Capture the cell that displays the provided text and extract its (x, y) central coordinate. 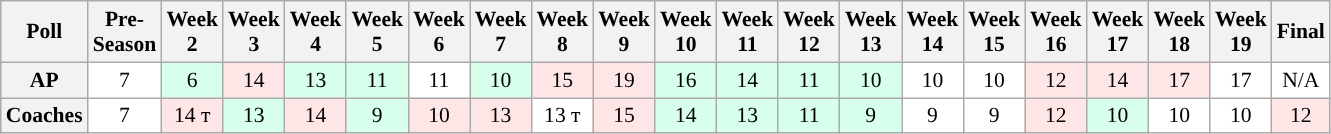
Week12 (809, 32)
16 (686, 80)
Week7 (501, 32)
Week13 (871, 32)
Week3 (254, 32)
Week5 (377, 32)
Final (1301, 32)
Week4 (316, 32)
6 (192, 80)
Week8 (562, 32)
Week19 (1241, 32)
Week11 (748, 32)
Week10 (686, 32)
Week16 (1056, 32)
13 т (562, 116)
Week2 (192, 32)
19 (624, 80)
N/A (1301, 80)
Week15 (994, 32)
Week9 (624, 32)
Poll (44, 32)
14 т (192, 116)
Pre-Season (125, 32)
Week18 (1179, 32)
Week6 (439, 32)
AP (44, 80)
Week17 (1118, 32)
Coaches (44, 116)
Week14 (933, 32)
